Find where the given text appears and provide that cell's center as (X, Y) coordinate. 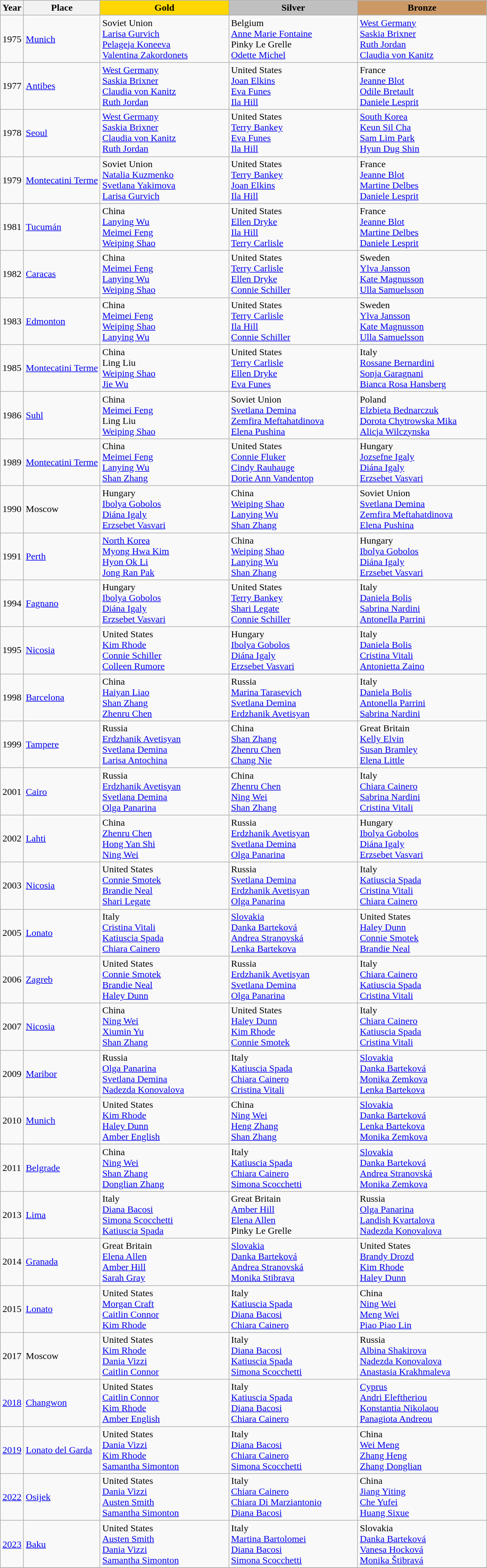
Lahti (62, 838)
United StatesTerry CarlisleIla HillConnie Schiller (293, 321)
Baku (62, 1544)
ChinaShan ZhangZhenru ChenChang Nie (293, 744)
South KoreaKeun Sil ChaSam Lim ParkHyun Dug Shin (422, 133)
SlovakiaDanka BartekováAndrea StranovskáMonika Stibrava (293, 1262)
1994 (12, 604)
2017 (12, 1356)
2003 (12, 886)
United StatesTerry BankeyEva FunesIla Hill (293, 133)
United StatesHaley DunnConnie SmotekBrandie Neal (422, 932)
2013 (12, 1214)
1978 (12, 133)
RussiaSvetlana DeminaErdzhanik AvetisyanOlga Panarina (293, 886)
United StatesBrandy DrozdKim RhodeHaley Dunn (422, 1262)
ChinaLanying WuMeimei FengWeiping Shao (164, 227)
2007 (12, 1026)
Year (12, 8)
1991 (12, 556)
Lonato del Garda (62, 1450)
United StatesDania VizziAusten SmithSamantha Simonton (164, 1497)
1986 (12, 415)
Osijek (62, 1497)
HungaryJozsefne IgalyDiána IgalyErzsebet Vasvari (422, 462)
1977 (12, 86)
Barcelona (62, 698)
United StatesTerry CarlisleEllen DrykeConnie Schiller (293, 274)
CyprusAndri EleftheriouKonstantia NikolaouPanagiota Andreou (422, 1403)
RussiaErdzhanik AvetisyanSvetlana DeminaLarisa Antochina (164, 744)
United StatesConnie SmotekBrandie NealShari Legate (164, 886)
ItalyKatiuscia SpadaChiara CaineroCristina Vitali (293, 1074)
United StatesHaley DunnKim RhodeConnie Smotek (293, 1026)
ItalyChiara CaineroSabrina NardiniCristina Vitali (422, 792)
2015 (12, 1309)
ChinaLing LiuWeiping ShaoJie Wu (164, 368)
Tampere (62, 744)
ChinaMeimei FengLanying WuWeiping Shao (164, 274)
Great BritainAmber HillElena AllenPinky Le Grelle (293, 1214)
2018 (12, 1403)
1999 (12, 744)
SlovakiaDanka BartekováAndrea StranovskáLenka Bartekova (293, 932)
1982 (12, 274)
Edmonton (62, 321)
Zagreb (62, 980)
2002 (12, 838)
1990 (12, 509)
United StatesDania VizziKim RhodeSamantha Simonton (164, 1450)
United StatesTerry BankeyJoan ElkinsIla Hill (293, 180)
ChinaWei MengZhang HengZhang Donglian (422, 1450)
Maribor (62, 1074)
United StatesKim RhodeDania VizziCaitlin Connor (164, 1356)
North KoreaMyong Hwa KimHyon Ok LiJong Ran Pak (164, 556)
1975 (12, 39)
Place (62, 8)
PolandElzbieta BednarczukDorota Chytrowska MikaAlicja Wilczynska (422, 415)
SlovakiaDanka BartekováMonika ZemkovaLenka Bartekova (422, 1074)
ChinaNing WeiHeng ZhangShan Zhang (293, 1120)
United StatesJoan ElkinsEva FunesIla Hill (293, 86)
Tucumán (62, 227)
ChinaNing WeiMeng WeiPiao Piao Lin (422, 1309)
2006 (12, 980)
1983 (12, 321)
United StatesTerry BankeyShari LegateConnie Schiller (293, 604)
FranceJeanne BlotOdile BretaultDaniele Lesprit (422, 86)
Belgrade (62, 1168)
RussiaAlbina ShakirovaNadezda KonovalovaAnastasia Krakhmaleva (422, 1356)
1989 (12, 462)
1995 (12, 650)
Fagnano (62, 604)
United StatesConnie SmotekBrandie NealHaley Dunn (164, 980)
1981 (12, 227)
2022 (12, 1497)
United StatesAusten SmithDania VizziSamantha Simonton (164, 1544)
ItalyDaniela BolisCristina VitaliAntonietta Zaino (422, 650)
ItalyMartina BartolomeiDiana BacosiSimona Scocchetti (293, 1544)
1979 (12, 180)
Great BritainElena AllenAmber HillSarah Gray (164, 1262)
2011 (12, 1168)
Changwon (62, 1403)
SlovakiaDanka BartekováAndrea StranovskáMonika Zemkova (422, 1168)
ChinaNing WeiShan ZhangDonglian Zhang (164, 1168)
ItalyKatiuscia SpadaCristina VitaliChiara Cainero (422, 886)
2009 (12, 1074)
1985 (12, 368)
Great BritainKelly ElvinSusan BramleyElena Little (422, 744)
ChinaZhenru ChenNing WeiShan Zhang (293, 792)
ChinaNing WeiXiumin YuShan Zhang (164, 1026)
Gold (164, 8)
2001 (12, 792)
ItalyKatiuscia SpadaChiara CaineroSimona Scocchetti (293, 1168)
ItalyDiana BacosiChiara CaineroSimona Scocchetti (293, 1450)
Caracas (62, 274)
ItalyDaniela BolisSabrina NardiniAntonella Parrini (422, 604)
West GermanySaskia BrixnerRuth JordanClaudia von Kanitz (422, 39)
Antibes (62, 86)
Perth (62, 556)
RussiaOlga PanarinaLandish KvartalovaNadezda Konovalova (422, 1214)
ChinaMeimei FengWeiping ShaoLanying Wu (164, 321)
ItalyChiara CaineroChiara Di MarziantonioDiana Bacosi (293, 1497)
2023 (12, 1544)
United StatesCaitlin ConnorKim RhodeAmber English (164, 1403)
Lima (62, 1214)
RussiaMarina TarasevichSvetlana DeminaErdzhanik Avetisyan (293, 698)
Granada (62, 1262)
ItalyDiana BacosiKatiuscia SpadaSimona Scocchetti (293, 1356)
United StatesMorgan CraftCaitlin ConnorKim Rhode (164, 1309)
ChinaJiang YitingChe YufeiHuang Sixue (422, 1497)
ItalyRossane BernardiniSonja GaragnaniBianca Rosa Hansberg (422, 368)
SlovakiaDanka BartekováLenka BartekovaMonika Zemkova (422, 1120)
Bronze (422, 8)
2014 (12, 1262)
BelgiumAnne Marie FontainePinky Le GrelleOdette Michel (293, 39)
United StatesKim RhodeConnie SchillerColleen Rumore (164, 650)
ItalyCristina VitaliKatiuscia SpadaChiara Cainero (164, 932)
Soviet UnionNatalia KuzmenkoSvetlana YakimovaLarisa Gurvich (164, 180)
ChinaHaiyan LiaoShan ZhangZhenru Chen (164, 698)
United StatesConnie FlukerCindy RauhaugeDorie Ann Vandentop (293, 462)
United StatesTerry CarlisleEllen DrykeEva Funes (293, 368)
Silver (293, 8)
Cairo (62, 792)
ChinaZhenru ChenHong Yan ShiNing Wei (164, 838)
RussiaOlga PanarinaSvetlana DeminaNadezda Konovalova (164, 1074)
ItalyDiana BacosiSimona ScocchettiKatiuscia Spada (164, 1214)
United StatesKim RhodeHaley DunnAmber English (164, 1120)
2005 (12, 932)
Seoul (62, 133)
United StatesEllen DrykeIla HillTerry Carlisle (293, 227)
1998 (12, 698)
2010 (12, 1120)
SlovakiaDanka BartekováVanesa HockováMonika Štibravá (422, 1544)
ItalyDaniela BolisAntonella ParriniSabrina Nardini (422, 698)
ChinaMeimei FengLing LiuWeiping Shao (164, 415)
2019 (12, 1450)
Suhl (62, 415)
ChinaMeimei FengLanying WuShan Zhang (164, 462)
Soviet UnionLarisa GurvichPelageja KoneevaValentina Zakordonets (164, 39)
